Find where the given text appears and provide that cell's center as [x, y] coordinate. 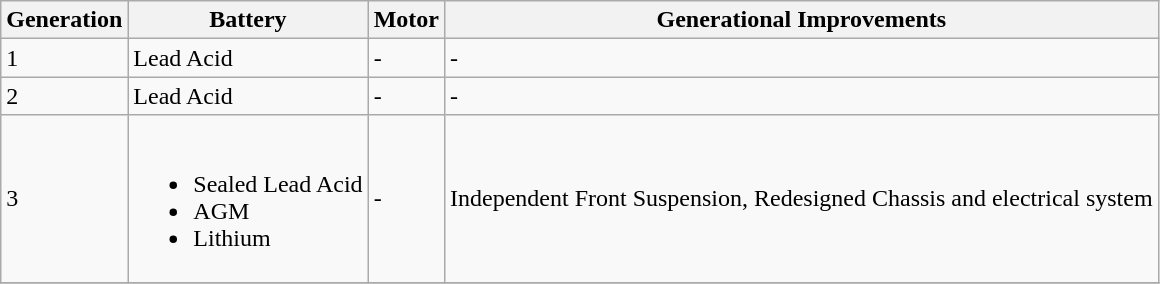
Battery [248, 20]
Generational Improvements [801, 20]
2 [64, 96]
Generation [64, 20]
3 [64, 198]
Independent Front Suspension, Redesigned Chassis and electrical system [801, 198]
Sealed Lead AcidAGMLithium [248, 198]
Motor [406, 20]
1 [64, 58]
